Extract the (X, Y) coordinate from the center of the cell holding the provided text.  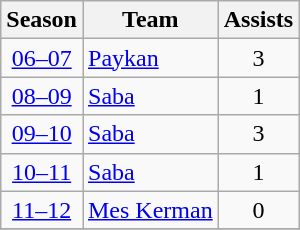
08–09 (42, 96)
10–11 (42, 172)
06–07 (42, 58)
Season (42, 20)
09–10 (42, 134)
Assists (258, 20)
0 (258, 210)
Paykan (150, 58)
11–12 (42, 210)
Mes Kerman (150, 210)
Team (150, 20)
